Identify which cell holds the provided text, then report its (x, y) central coordinate. 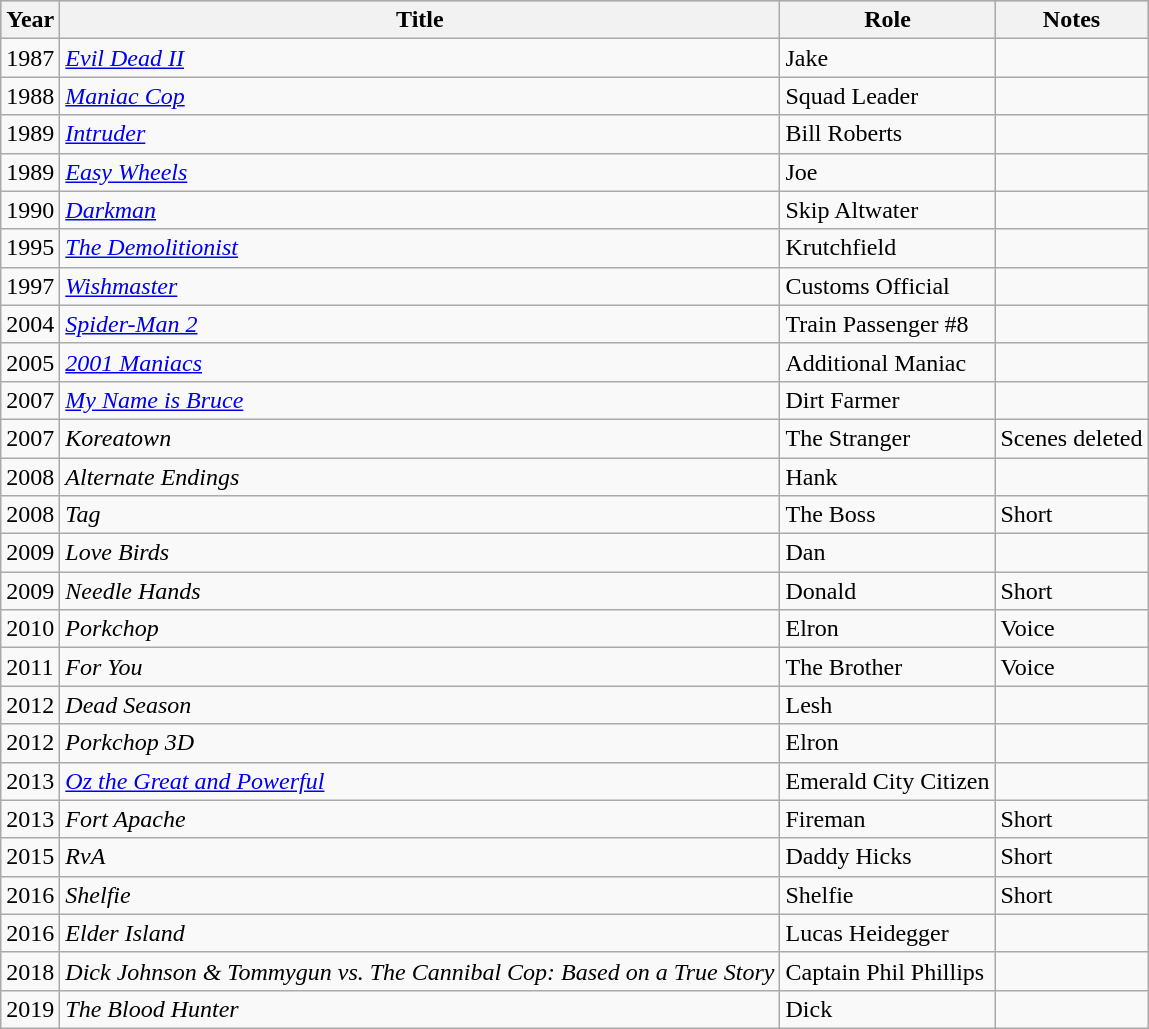
Bill Roberts (888, 134)
Oz the Great and Powerful (420, 781)
Joe (888, 172)
1987 (30, 58)
2018 (30, 971)
1997 (30, 286)
Captain Phil Phillips (888, 971)
Skip Altwater (888, 210)
Emerald City Citizen (888, 781)
Fort Apache (420, 819)
The Demolitionist (420, 248)
2001 Maniacs (420, 362)
2011 (30, 667)
1990 (30, 210)
1988 (30, 96)
Krutchfield (888, 248)
Squad Leader (888, 96)
Darkman (420, 210)
Wishmaster (420, 286)
Hank (888, 477)
Evil Dead II (420, 58)
Jake (888, 58)
Porkchop (420, 629)
Dirt Farmer (888, 400)
Spider-Man 2 (420, 324)
Lesh (888, 705)
2004 (30, 324)
The Blood Hunter (420, 1009)
Koreatown (420, 438)
Fireman (888, 819)
Maniac Cop (420, 96)
2019 (30, 1009)
2015 (30, 857)
1995 (30, 248)
Dick (888, 1009)
Alternate Endings (420, 477)
Easy Wheels (420, 172)
Title (420, 20)
Intruder (420, 134)
Notes (1072, 20)
Porkchop 3D (420, 743)
Lucas Heidegger (888, 933)
The Stranger (888, 438)
Scenes deleted (1072, 438)
The Boss (888, 515)
My Name is Bruce (420, 400)
Dan (888, 553)
Role (888, 20)
For You (420, 667)
Tag (420, 515)
RvA (420, 857)
Dick Johnson & Tommygun vs. The Cannibal Cop: Based on a True Story (420, 971)
The Brother (888, 667)
Needle Hands (420, 591)
Love Birds (420, 553)
Train Passenger #8 (888, 324)
Dead Season (420, 705)
2010 (30, 629)
Elder Island (420, 933)
Customs Official (888, 286)
Daddy Hicks (888, 857)
Additional Maniac (888, 362)
Donald (888, 591)
Year (30, 20)
2005 (30, 362)
